Identify which cell holds the provided text, then report its [x, y] central coordinate. 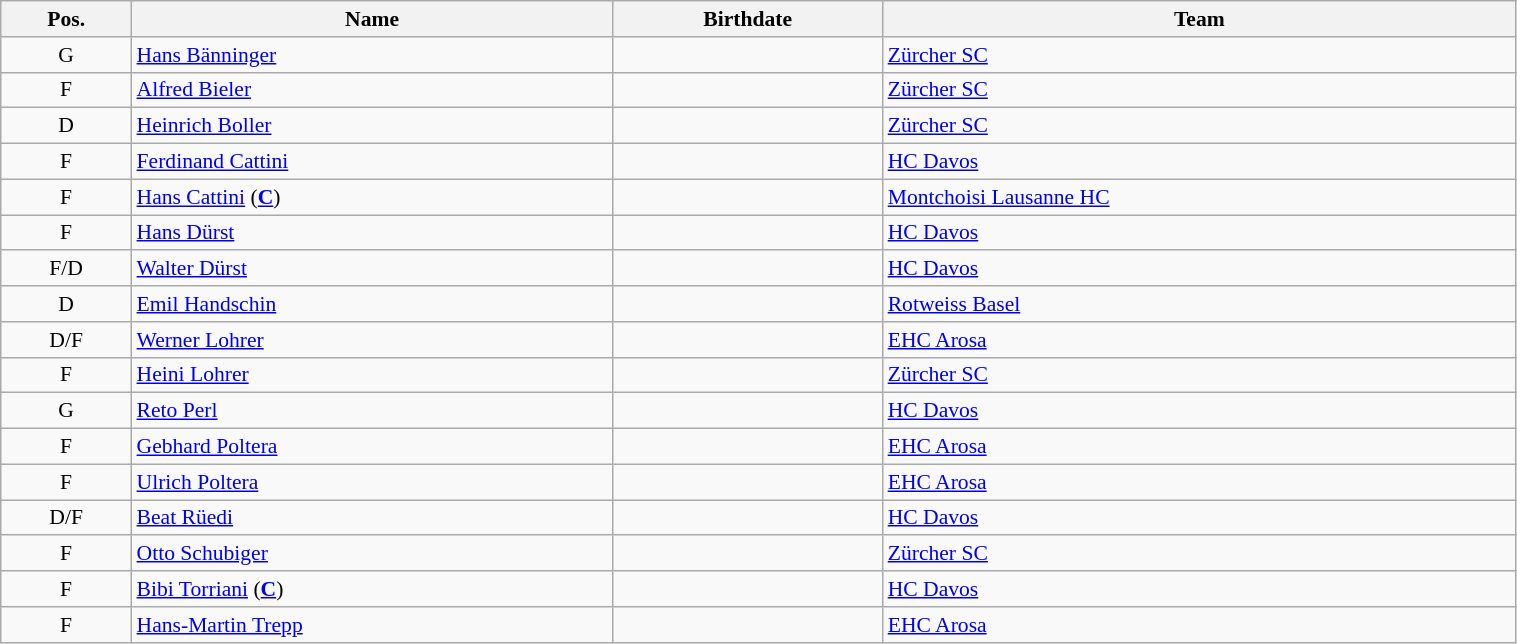
Montchoisi Lausanne HC [1200, 197]
Name [372, 19]
Alfred Bieler [372, 90]
Bibi Torriani (C) [372, 589]
Ulrich Poltera [372, 482]
Heinrich Boller [372, 126]
F/D [66, 269]
Hans Bänninger [372, 55]
Birthdate [748, 19]
Ferdinand Cattini [372, 162]
Otto Schubiger [372, 554]
Pos. [66, 19]
Walter Dürst [372, 269]
Heini Lohrer [372, 375]
Hans Dürst [372, 233]
Werner Lohrer [372, 340]
Hans-Martin Trepp [372, 625]
Rotweiss Basel [1200, 304]
Emil Handschin [372, 304]
Hans Cattini (C) [372, 197]
Beat Rüedi [372, 518]
Gebhard Poltera [372, 447]
Team [1200, 19]
Reto Perl [372, 411]
